Pinpoint the cell where the given text exists, returning its [X, Y] midpoint coordinate. 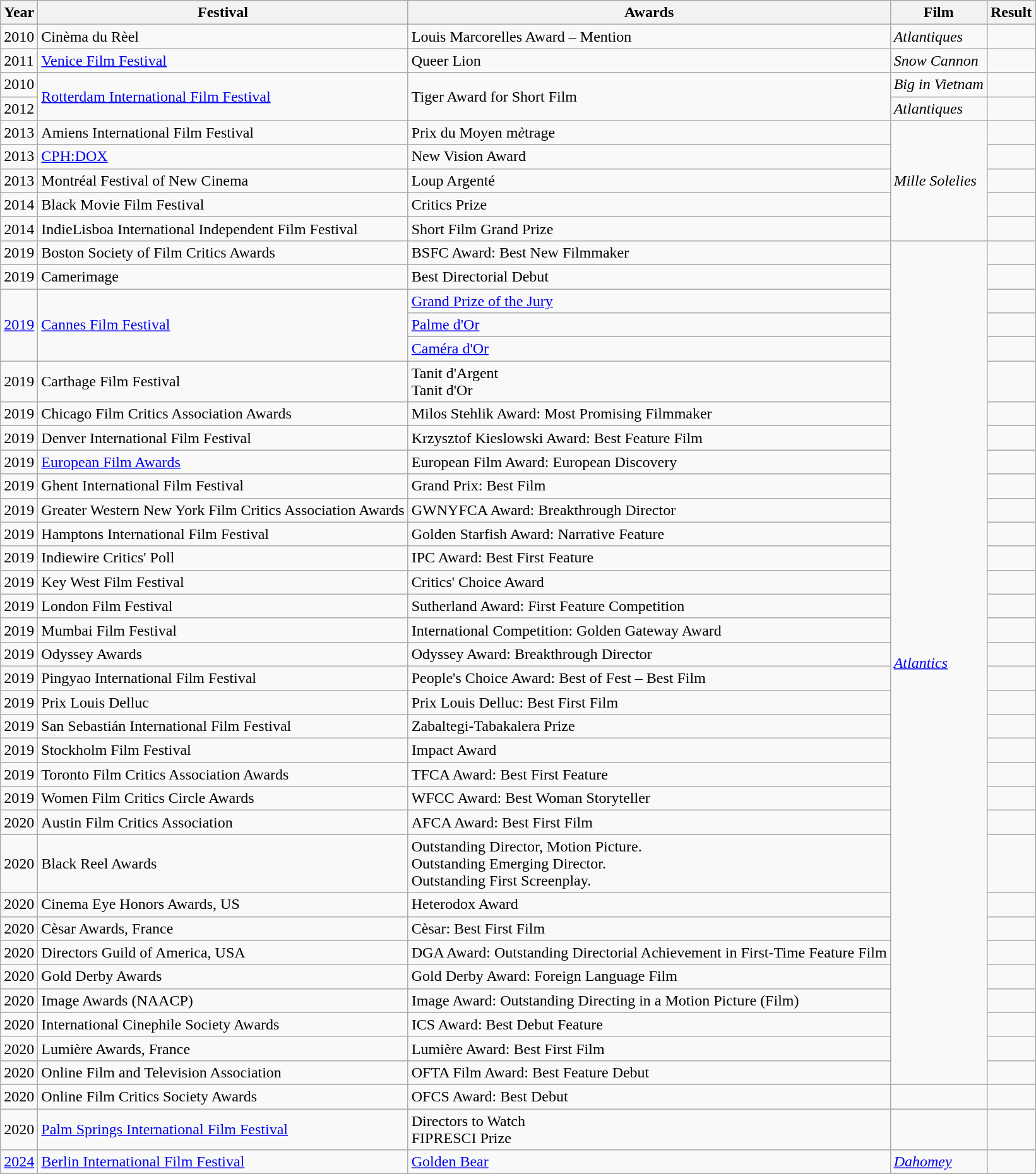
Berlin International Film Festival [223, 1162]
Big in Vietnam [938, 85]
Austin Film Critics Association [223, 822]
Toronto Film Critics Association Awards [223, 774]
Venice Film Festival [223, 61]
Best Directorial Debut [649, 276]
Lumière Award: Best First Film [649, 1048]
Carthage Film Festival [223, 381]
Black Movie Film Festival [223, 205]
Golden Starfish Award: Narrative Feature [649, 534]
Directors to WatchFIPRESCI Prize [649, 1129]
Mille Solelies [938, 181]
Cannes Film Festival [223, 325]
ICS Award: Best Debut Feature [649, 1024]
TFCA Award: Best First Feature [649, 774]
Prix Louis Delluc: Best First Film [649, 703]
GWNYFCA Award: Breakthrough Director [649, 510]
Result [1011, 13]
Gold Derby Award: Foreign Language Film [649, 976]
Ghent International Film Festival [223, 486]
Palme d'Or [649, 325]
Pingyao International Film Festival [223, 678]
Critics' Choice Award [649, 582]
Montréal Festival of New Cinema [223, 181]
Short Film Grand Prize [649, 228]
Outstanding Director, Motion Picture.Outstanding Emerging Director.Outstanding First Screenplay. [649, 863]
OFCS Award: Best Debut [649, 1096]
Mumbai Film Festival [223, 630]
IPC Award: Best First Feature [649, 558]
Odyssey Awards [223, 654]
Sutherland Award: First Feature Competition [649, 606]
BSFC Award: Best New Filmmaker [649, 252]
Lumière Awards, France [223, 1048]
Krzysztof Kieslowski Award: Best Feature Film [649, 438]
Image Award: Outstanding Directing in a Motion Picture (Film) [649, 1000]
Heterodox Award [649, 904]
International Competition: Golden Gateway Award [649, 630]
Gold Derby Awards [223, 976]
Loup Argenté [649, 181]
Louis Marcorelles Award – Mention [649, 37]
Grand Prize of the Jury [649, 301]
European Film Award: European Discovery [649, 462]
Black Reel Awards [223, 863]
DGA Award: Outstanding Directorial Achievement in First-Time Feature Film [649, 952]
San Sebastián International Film Festival [223, 726]
Tanit d'ArgentTanit d'Or [649, 381]
Caméra d'Or [649, 349]
Golden Bear [649, 1162]
Cinema Eye Honors Awards, US [223, 904]
WFCC Award: Best Woman Storyteller [649, 798]
Dahomey [938, 1162]
Awards [649, 13]
Women Film Critics Circle Awards [223, 798]
2012 [19, 109]
Impact Award [649, 750]
Greater Western New York Film Critics Association Awards [223, 510]
2024 [19, 1162]
Grand Prix: Best Film [649, 486]
CPH:DOX [223, 157]
Cinèma du Rèel [223, 37]
Chicago Film Critics Association Awards [223, 414]
Rotterdam International Film Festival [223, 97]
AFCA Award: Best First Film [649, 822]
International Cinephile Society Awards [223, 1024]
People's Choice Award: Best of Fest – Best Film [649, 678]
Cèsar: Best First Film [649, 928]
Camerimage [223, 276]
Amiens International Film Festival [223, 133]
Film [938, 13]
Year [19, 13]
Directors Guild of America, USA [223, 952]
Indiewire Critics' Poll [223, 558]
Image Awards (NAACP) [223, 1000]
Critics Prize [649, 205]
Hamptons International Film Festival [223, 534]
Cèsar Awards, France [223, 928]
Snow Cannon [938, 61]
Milos Stehlik Award: Most Promising Filmmaker [649, 414]
Atlantics [938, 663]
Prix Louis Delluc [223, 703]
Zabaltegi-Tabakalera Prize [649, 726]
OFTA Film Award: Best Feature Debut [649, 1072]
Tiger Award for Short Film [649, 97]
Key West Film Festival [223, 582]
Festival [223, 13]
IndieLisboa International Independent Film Festival [223, 228]
Online Film and Television Association [223, 1072]
Stockholm Film Festival [223, 750]
London Film Festival [223, 606]
Denver International Film Festival [223, 438]
Queer Lion [649, 61]
Boston Society of Film Critics Awards [223, 252]
2011 [19, 61]
Palm Springs International Film Festival [223, 1129]
New Vision Award [649, 157]
European Film Awards [223, 462]
Odyssey Award: Breakthrough Director [649, 654]
Prix du Moyen mètrage [649, 133]
Online Film Critics Society Awards [223, 1096]
